Locate the cell with the specified text and output its (x, y) center coordinate. 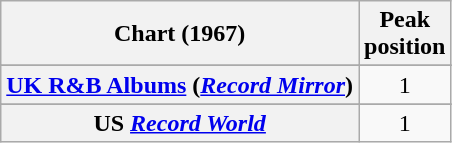
Chart (1967) (180, 34)
US Record World (180, 123)
UK R&B Albums (Record Mirror) (180, 85)
Peakposition (405, 34)
